Determine the (X, Y) coordinate at the center of the cell enclosing the given text.  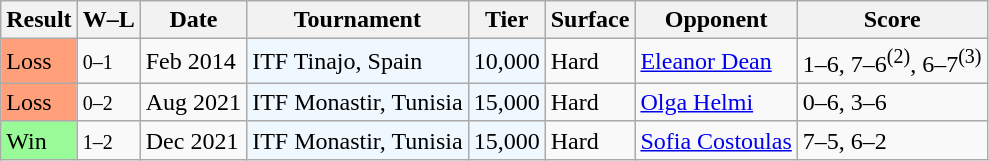
10,000 (506, 62)
Feb 2014 (193, 62)
0–6, 3–6 (892, 102)
Surface (590, 20)
Tournament (358, 20)
Sofia Costoulas (716, 140)
Dec 2021 (193, 140)
Eleanor Dean (716, 62)
W–L (108, 20)
Aug 2021 (193, 102)
1–2 (108, 140)
Tier (506, 20)
1–6, 7–6(2), 6–7(3) (892, 62)
Opponent (716, 20)
Win (39, 140)
Score (892, 20)
7–5, 6–2 (892, 140)
ITF Tinajo, Spain (358, 62)
Olga Helmi (716, 102)
0–2 (108, 102)
Date (193, 20)
0–1 (108, 62)
Result (39, 20)
